Scan for the cell matching the given text and deliver its [x, y] coordinate at center. 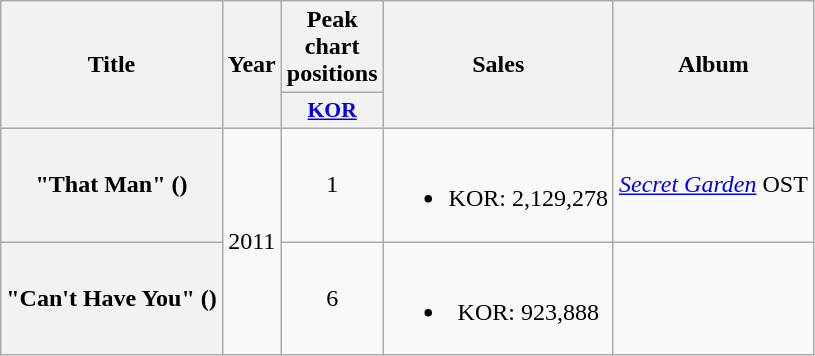
"That Man" () [112, 184]
KOR [332, 111]
KOR: 2,129,278 [498, 184]
Year [252, 65]
6 [332, 298]
Secret Garden OST [713, 184]
KOR: 923,888 [498, 298]
Sales [498, 65]
Title [112, 65]
1 [332, 184]
Peak chart positions [332, 47]
Album [713, 65]
2011 [252, 241]
"Can't Have You" () [112, 298]
